Pinpoint the cell where the given text exists, returning its (x, y) midpoint coordinate. 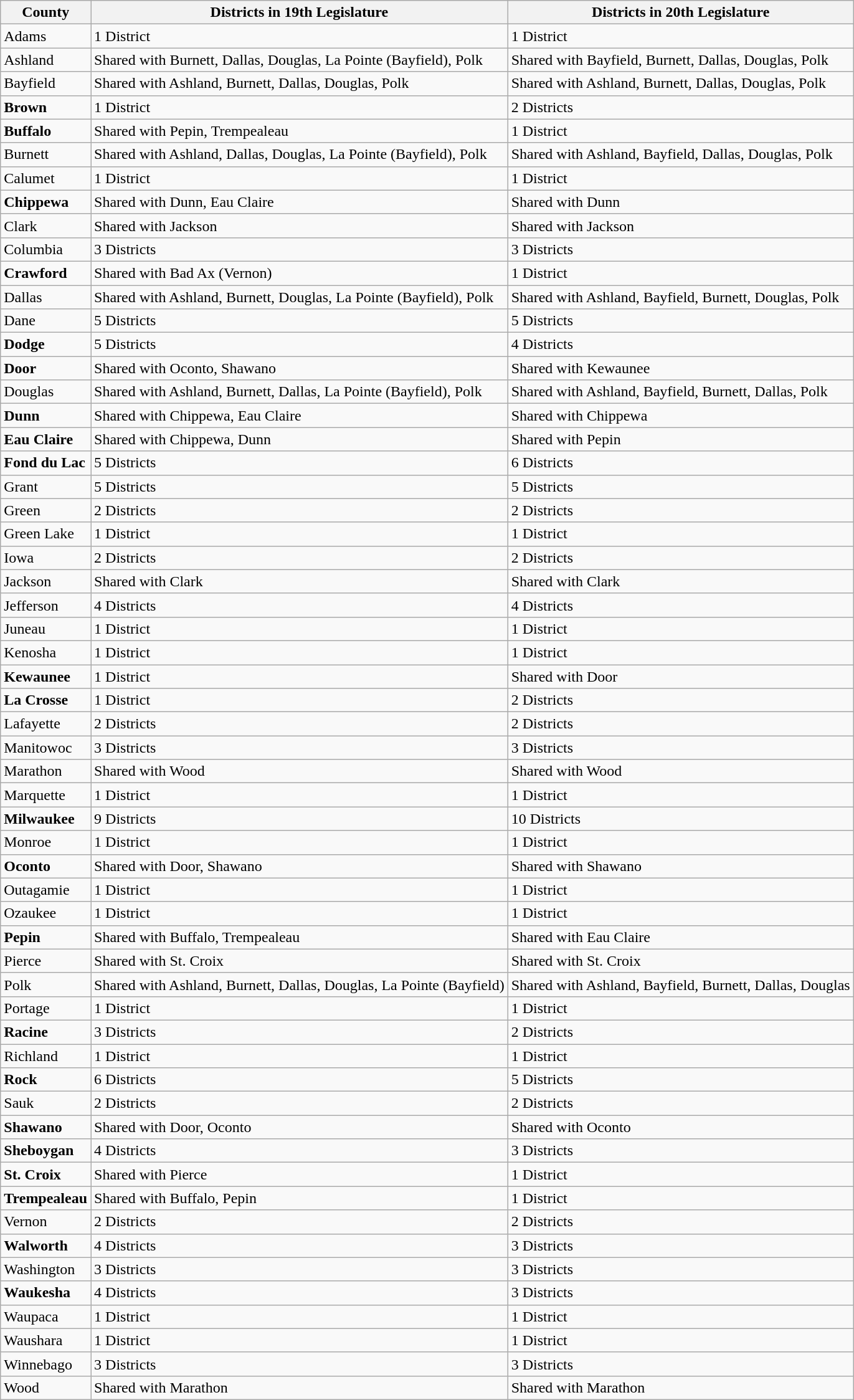
Wood (46, 1388)
Grant (46, 487)
Columbia (46, 249)
Shared with Ashland, Bayfield, Burnett, Dallas, Douglas (680, 984)
Shared with Ashland, Bayfield, Burnett, Douglas, Polk (680, 297)
Oconto (46, 866)
Shared with Bayfield, Burnett, Dallas, Douglas, Polk (680, 60)
Kenosha (46, 652)
Sauk (46, 1103)
Trempealeau (46, 1198)
9 Districts (300, 819)
Crawford (46, 273)
Pepin (46, 937)
Douglas (46, 392)
Shared with Dunn (680, 202)
Door (46, 368)
Districts in 20th Legislature (680, 12)
Burnett (46, 155)
Shared with Chippewa, Eau Claire (300, 416)
Brown (46, 107)
Shared with Ashland, Bayfield, Burnett, Dallas, Polk (680, 392)
Green (46, 510)
10 Districts (680, 819)
Sheboygan (46, 1151)
Dunn (46, 416)
Jackson (46, 581)
Shared with Door (680, 676)
Ashland (46, 60)
Shared with Oconto (680, 1127)
Districts in 19th Legislature (300, 12)
Eau Claire (46, 439)
Calumet (46, 178)
Buffalo (46, 131)
Shared with Dunn, Eau Claire (300, 202)
Shared with Ashland, Dallas, Douglas, La Pointe (Bayfield), Polk (300, 155)
Milwaukee (46, 819)
Shared with Buffalo, Trempealeau (300, 937)
Richland (46, 1056)
Shared with Kewaunee (680, 368)
Vernon (46, 1222)
St. Croix (46, 1174)
Shared with Chippewa, Dunn (300, 439)
Shared with Burnett, Dallas, Douglas, La Pointe (Bayfield), Polk (300, 60)
Shared with Bad Ax (Vernon) (300, 273)
Jefferson (46, 605)
Waupaca (46, 1317)
Shared with Pepin (680, 439)
Bayfield (46, 83)
Manitowoc (46, 748)
Shared with Pierce (300, 1174)
Shared with Ashland, Bayfield, Dallas, Douglas, Polk (680, 155)
Ozaukee (46, 913)
Lafayette (46, 724)
Marquette (46, 795)
Green Lake (46, 534)
Dallas (46, 297)
Dodge (46, 345)
Iowa (46, 558)
Shared with Pepin, Trempealeau (300, 131)
Walworth (46, 1245)
Shared with Shawano (680, 866)
Pierce (46, 961)
Outagamie (46, 890)
Waukesha (46, 1293)
Fond du Lac (46, 463)
Shawano (46, 1127)
Monroe (46, 842)
Dane (46, 321)
Shared with Buffalo, Pepin (300, 1198)
Portage (46, 1008)
Shared with Chippewa (680, 416)
County (46, 12)
Marathon (46, 771)
Polk (46, 984)
La Crosse (46, 700)
Shared with Ashland, Burnett, Douglas, La Pointe (Bayfield), Polk (300, 297)
Washington (46, 1269)
Shared with Door, Oconto (300, 1127)
Chippewa (46, 202)
Rock (46, 1080)
Kewaunee (46, 676)
Shared with Door, Shawano (300, 866)
Juneau (46, 629)
Clark (46, 226)
Winnebago (46, 1364)
Shared with Ashland, Burnett, Dallas, Douglas, La Pointe (Bayfield) (300, 984)
Shared with Oconto, Shawano (300, 368)
Waushara (46, 1340)
Shared with Ashland, Burnett, Dallas, La Pointe (Bayfield), Polk (300, 392)
Racine (46, 1032)
Adams (46, 36)
Shared with Eau Claire (680, 937)
